Identify which cell holds the provided text, then report its [x, y] central coordinate. 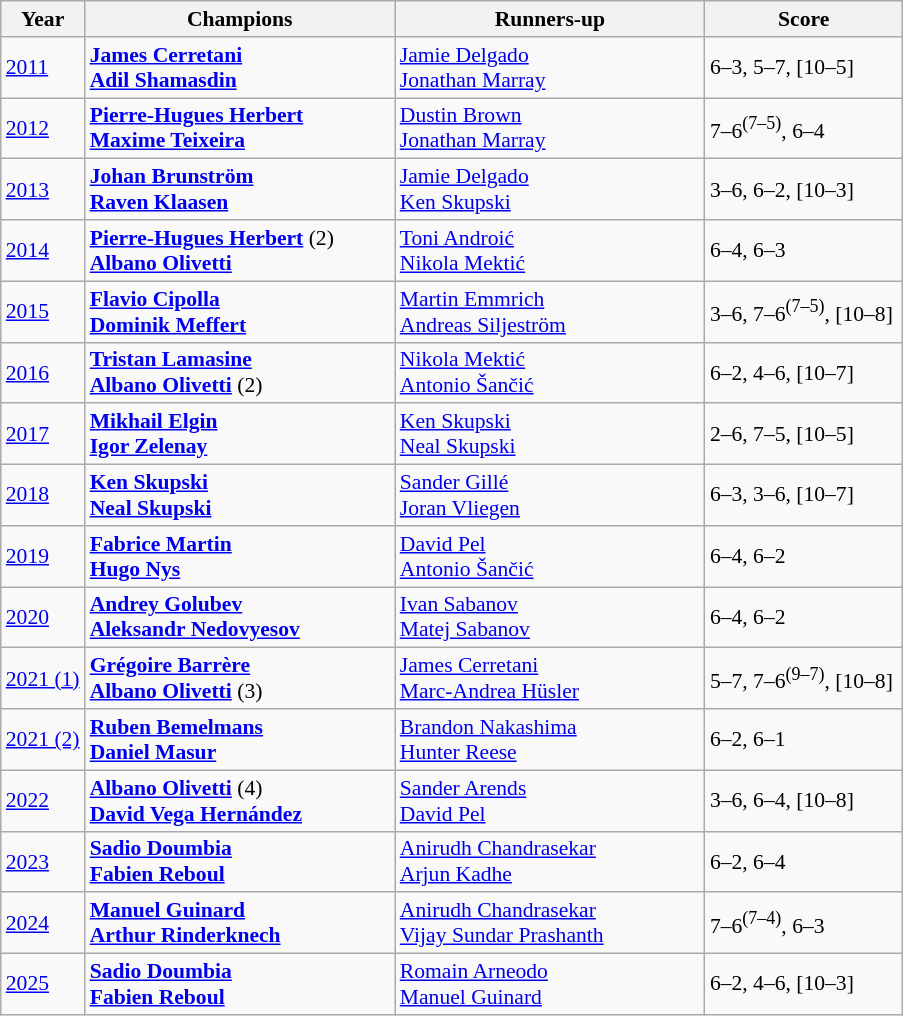
3–6, 6–4, [10–8] [804, 800]
Nikola Mektić Antonio Šančić [550, 372]
5–7, 7–6(9–7), [10–8] [804, 678]
Jamie Delgado Ken Skupski [550, 190]
2021 (2) [43, 740]
Fabrice Martin Hugo Nys [240, 556]
6–2, 4–6, [10–7] [804, 372]
2016 [43, 372]
2025 [43, 984]
Flavio Cipolla Dominik Meffert [240, 312]
Johan Brunström Raven Klaasen [240, 190]
Toni Androić Nikola Mektić [550, 250]
David Pel Antonio Šančić [550, 556]
6–3, 3–6, [10–7] [804, 496]
Sander Arends David Pel [550, 800]
7–6(7–4), 6–3 [804, 924]
6–2, 4–6, [10–3] [804, 984]
2015 [43, 312]
Anirudh Chandrasekar Vijay Sundar Prashanth [550, 924]
2011 [43, 68]
Runners-up [550, 19]
Champions [240, 19]
Pierre-Hugues Herbert Maxime Teixeira [240, 128]
Year [43, 19]
6–2, 6–1 [804, 740]
2019 [43, 556]
2012 [43, 128]
Andrey Golubev Aleksandr Nedovyesov [240, 618]
Romain Arneodo Manuel Guinard [550, 984]
2014 [43, 250]
Brandon Nakashima Hunter Reese [550, 740]
2021 (1) [43, 678]
Pierre-Hugues Herbert (2) Albano Olivetti [240, 250]
2020 [43, 618]
Grégoire Barrère Albano Olivetti (3) [240, 678]
6–3, 5–7, [10–5] [804, 68]
7–6(7–5), 6–4 [804, 128]
2018 [43, 496]
Albano Olivetti (4) David Vega Hernández [240, 800]
Dustin Brown Jonathan Marray [550, 128]
James Cerretani Marc-Andrea Hüsler [550, 678]
3–6, 6–2, [10–3] [804, 190]
Score [804, 19]
Jamie Delgado Jonathan Marray [550, 68]
2013 [43, 190]
6–4, 6–3 [804, 250]
Sander Gillé Joran Vliegen [550, 496]
2017 [43, 434]
6–2, 6–4 [804, 862]
Ivan Sabanov Matej Sabanov [550, 618]
James Cerretani Adil Shamasdin [240, 68]
Martin Emmrich Andreas Siljeström [550, 312]
Mikhail Elgin Igor Zelenay [240, 434]
Anirudh Chandrasekar Arjun Kadhe [550, 862]
2024 [43, 924]
2023 [43, 862]
Tristan Lamasine Albano Olivetti (2) [240, 372]
3–6, 7–6(7–5), [10–8] [804, 312]
2–6, 7–5, [10–5] [804, 434]
2022 [43, 800]
Ruben Bemelmans Daniel Masur [240, 740]
Manuel Guinard Arthur Rinderknech [240, 924]
